Provide the (X, Y) coordinate of the cell's center where the given text is located.  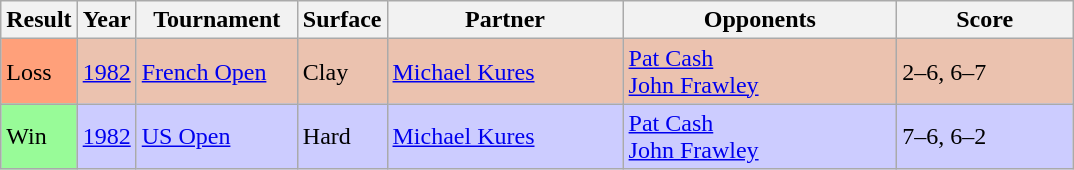
2–6, 6–7 (985, 72)
Clay (342, 72)
Win (39, 136)
Hard (342, 136)
French Open (216, 72)
Tournament (216, 20)
Loss (39, 72)
Surface (342, 20)
Opponents (760, 20)
7–6, 6–2 (985, 136)
US Open (216, 136)
Score (985, 20)
Partner (505, 20)
Year (106, 20)
Result (39, 20)
